For the text-containing cell, return its midpoint in (X, Y) coordinate format. 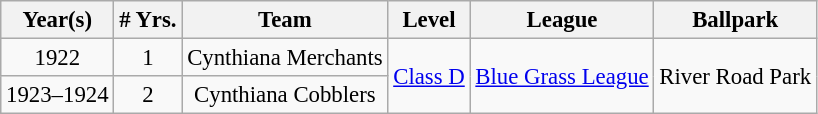
Blue Grass League (562, 76)
League (562, 20)
Level (429, 20)
1923–1924 (58, 95)
Team (285, 20)
Ballpark (735, 20)
Class D (429, 76)
Year(s) (58, 20)
1 (148, 58)
# Yrs. (148, 20)
1922 (58, 58)
Cynthiana Cobblers (285, 95)
River Road Park (735, 76)
Cynthiana Merchants (285, 58)
2 (148, 95)
